Return the [X, Y] coordinate for the center point of the cell that contains the specified text.  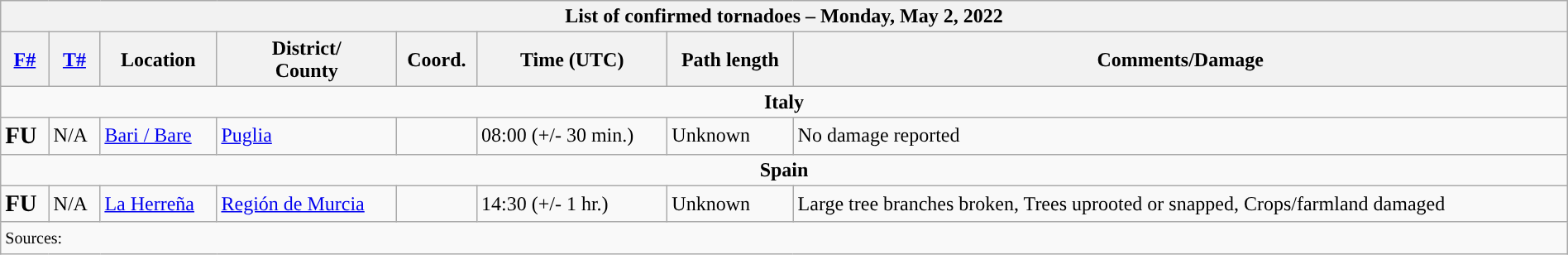
Location [159, 60]
Path length [730, 60]
08:00 (+/- 30 min.) [572, 136]
Coord. [437, 60]
F# [25, 60]
T# [74, 60]
Spain [784, 170]
Time (UTC) [572, 60]
Comments/Damage [1180, 60]
Región de Murcia [306, 204]
14:30 (+/- 1 hr.) [572, 204]
Sources: [784, 238]
Bari / Bare [159, 136]
List of confirmed tornadoes – Monday, May 2, 2022 [784, 17]
No damage reported [1180, 136]
La Herreña [159, 204]
Italy [784, 102]
Puglia [306, 136]
District/County [306, 60]
Large tree branches broken, Trees uprooted or snapped, Crops/farmland damaged [1180, 204]
